Extract the (X, Y) coordinate from the center of the cell holding the provided text.  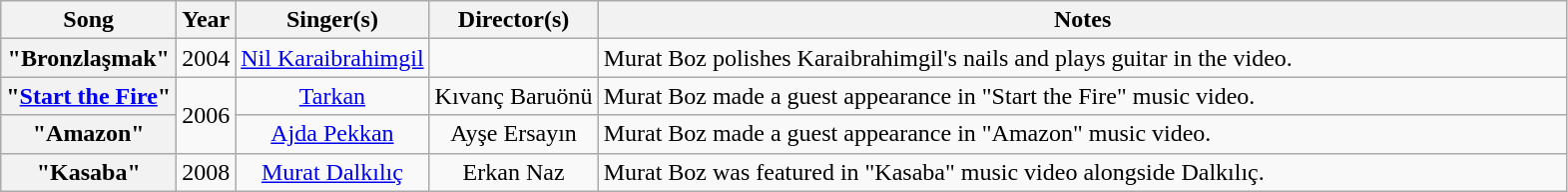
Kıvanç Baruönü (513, 96)
"Bronzlaşmak" (89, 58)
Singer(s) (332, 20)
Murat Boz made a guest appearance in "Amazon" music video. (1082, 134)
Nil Karaibrahimgil (332, 58)
2006 (206, 115)
Ajda Pekkan (332, 134)
Murat Boz was featured in "Kasaba" music video alongside Dalkılıç. (1082, 172)
Ayşe Ersayın (513, 134)
Murat Boz made a guest appearance in "Start the Fire" music video. (1082, 96)
"Kasaba" (89, 172)
Notes (1082, 20)
2004 (206, 58)
Erkan Naz (513, 172)
Murat Dalkılıç (332, 172)
Director(s) (513, 20)
Murat Boz polishes Karaibrahimgil's nails and plays guitar in the video. (1082, 58)
"Start the Fire" (89, 96)
2008 (206, 172)
"Amazon" (89, 134)
Year (206, 20)
Tarkan (332, 96)
Song (89, 20)
